Find where the given text appears and provide that cell's center as (X, Y) coordinate. 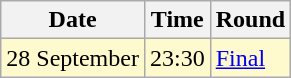
Final (250, 58)
28 September (73, 58)
Round (250, 20)
Date (73, 20)
23:30 (177, 58)
Time (177, 20)
